Return (x, y) of the center of cell containing provided text 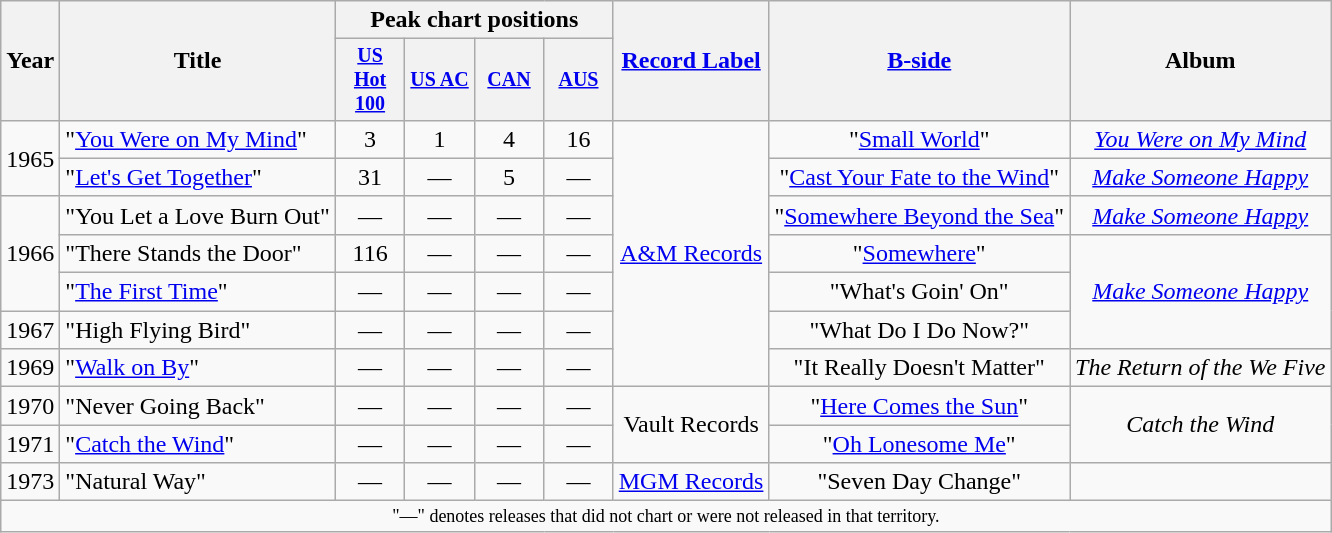
US AC (440, 80)
"You Were on My Mind" (198, 139)
"Never Going Back" (198, 406)
Peak chart positions (474, 20)
"It Really Doesn't Matter" (920, 368)
The Return of the We Five (1200, 368)
"Here Comes the Sun" (920, 406)
MGM Records (691, 482)
"Natural Way" (198, 482)
AUS (578, 80)
31 (370, 177)
Album (1200, 61)
1965 (30, 158)
"What's Goin' On" (920, 292)
"You Let a Love Burn Out" (198, 215)
Catch the Wind (1200, 425)
4 (508, 139)
"High Flying Bird" (198, 330)
You Were on My Mind (1200, 139)
"Small World" (920, 139)
1970 (30, 406)
Vault Records (691, 425)
116 (370, 253)
5 (508, 177)
Year (30, 61)
"Cast Your Fate to the Wind" (920, 177)
"Seven Day Change" (920, 482)
"Somewhere" (920, 253)
A&M Records (691, 253)
"There Stands the Door" (198, 253)
1966 (30, 253)
"Walk on By" (198, 368)
1969 (30, 368)
US Hot 100 (370, 80)
1971 (30, 444)
3 (370, 139)
"—" denotes releases that did not chart or were not released in that territory. (666, 516)
"What Do I Do Now?" (920, 330)
1 (440, 139)
"Let's Get Together" (198, 177)
1967 (30, 330)
"The First Time" (198, 292)
"Somewhere Beyond the Sea" (920, 215)
1973 (30, 482)
"Oh Lonesome Me" (920, 444)
Title (198, 61)
"Catch the Wind" (198, 444)
Record Label (691, 61)
CAN (508, 80)
16 (578, 139)
B-side (920, 61)
